Return the (X, Y) coordinate for the center point of the cell that contains the specified text.  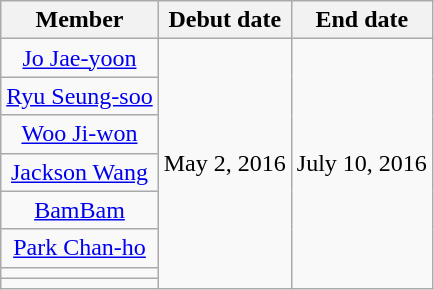
May 2, 2016 (224, 164)
Woo Ji-won (80, 134)
July 10, 2016 (362, 164)
Debut date (224, 20)
Ryu Seung-soo (80, 96)
BamBam (80, 210)
Jo Jae-yoon (80, 58)
End date (362, 20)
Jackson Wang (80, 172)
Park Chan-ho (80, 248)
Member (80, 20)
